Output the [X, Y] coordinate of the center of the cell containing the given text.  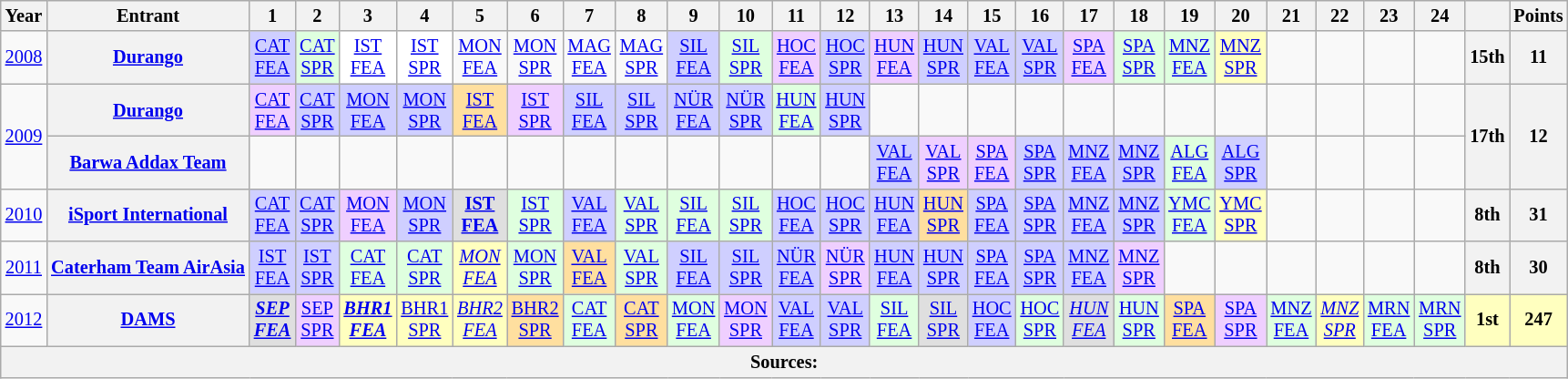
MRNSPR [1440, 320]
4 [424, 15]
YMCFEA [1189, 215]
Sources: [785, 362]
2008 [24, 57]
2010 [24, 215]
BHR2FEA [480, 320]
14 [943, 15]
6 [535, 15]
1st [1487, 320]
8 [641, 15]
15 [993, 15]
22 [1339, 15]
23 [1389, 15]
ALGFEA [1189, 162]
Caterham Team AirAsia [148, 268]
MAGFEA [588, 57]
20 [1240, 15]
YMCSPR [1240, 215]
SEPFEA [272, 320]
Barwa Addax Team [148, 162]
247 [1539, 320]
SEPSPR [317, 320]
18 [1138, 15]
2 [317, 15]
19 [1189, 15]
16 [1040, 15]
1 [272, 15]
3 [368, 15]
5 [480, 15]
2011 [24, 268]
iSport International [148, 215]
15th [1487, 57]
24 [1440, 15]
9 [694, 15]
17th [1487, 137]
21 [1291, 15]
17 [1089, 15]
BHR1SPR [424, 320]
Year [24, 15]
30 [1539, 268]
BHR1FEA [368, 320]
ALGSPR [1240, 162]
7 [588, 15]
BHR2SPR [535, 320]
Entrant [148, 15]
31 [1539, 215]
Points [1539, 15]
2009 [24, 137]
MAGSPR [641, 57]
10 [745, 15]
DAMS [148, 320]
MRNFEA [1389, 320]
13 [894, 15]
2012 [24, 320]
